Search for the cell housing the specified text and yield its [x, y] center coordinate. 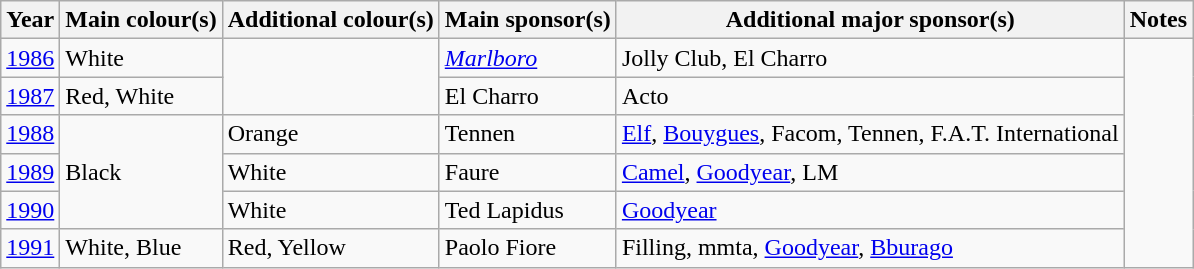
Ted Lapidus [528, 210]
Orange [330, 134]
Main colour(s) [141, 20]
Red, White [141, 96]
Additional major sponsor(s) [870, 20]
Goodyear [870, 210]
1987 [30, 96]
Jolly Club, El Charro [870, 58]
Marlboro [528, 58]
1989 [30, 172]
Main sponsor(s) [528, 20]
1990 [30, 210]
Year [30, 20]
1986 [30, 58]
Elf, Bouygues, Facom, Tennen, F.A.T. International [870, 134]
Acto [870, 96]
Black [141, 172]
Notes [1158, 20]
El Charro [528, 96]
Additional colour(s) [330, 20]
Filling, mmta, Goodyear, Bburago [870, 248]
Red, Yellow [330, 248]
Paolo Fiore [528, 248]
1988 [30, 134]
White, Blue [141, 248]
Tennen [528, 134]
Faure [528, 172]
1991 [30, 248]
Camel, Goodyear, LM [870, 172]
